Scan for the cell matching the given text and deliver its (x, y) coordinate at center. 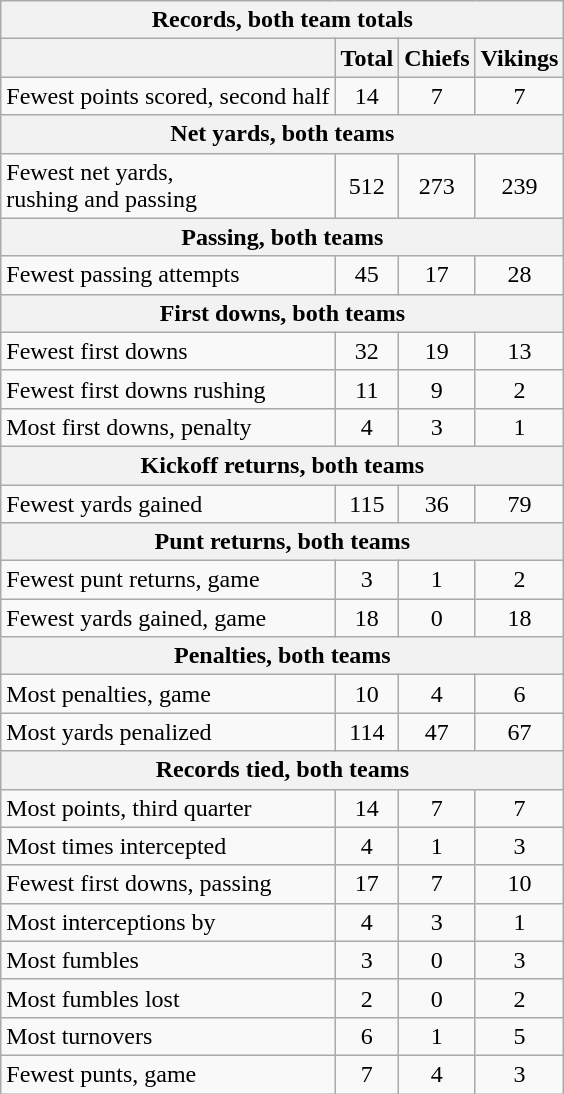
67 (520, 732)
11 (367, 389)
Fewest yards gained (168, 503)
Most turnovers (168, 1036)
28 (520, 275)
Most yards penalized (168, 732)
Punt returns, both teams (282, 542)
13 (520, 351)
45 (367, 275)
Fewest passing attempts (168, 275)
47 (437, 732)
Most interceptions by (168, 922)
Most fumbles (168, 960)
32 (367, 351)
Most penalties, game (168, 694)
Fewest punt returns, game (168, 580)
Fewest points scored, second half (168, 96)
Chiefs (437, 58)
Fewest net yards,rushing and passing (168, 186)
512 (367, 186)
239 (520, 186)
Fewest first downs (168, 351)
First downs, both teams (282, 313)
Fewest punts, game (168, 1074)
Records tied, both teams (282, 770)
Fewest first downs rushing (168, 389)
Vikings (520, 58)
Fewest first downs, passing (168, 884)
9 (437, 389)
Most first downs, penalty (168, 427)
273 (437, 186)
114 (367, 732)
Most times intercepted (168, 846)
115 (367, 503)
Fewest yards gained, game (168, 618)
Kickoff returns, both teams (282, 465)
Total (367, 58)
5 (520, 1036)
Passing, both teams (282, 237)
Most fumbles lost (168, 998)
Records, both team totals (282, 20)
Net yards, both teams (282, 134)
19 (437, 351)
Most points, third quarter (168, 808)
36 (437, 503)
Penalties, both teams (282, 656)
79 (520, 503)
